For the text-containing cell, return its midpoint in [x, y] coordinate format. 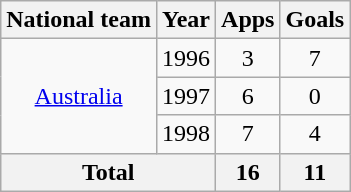
3 [248, 58]
Goals [315, 20]
4 [315, 134]
Apps [248, 20]
16 [248, 172]
1998 [186, 134]
Total [108, 172]
0 [315, 96]
Australia [79, 96]
1997 [186, 96]
National team [79, 20]
Year [186, 20]
6 [248, 96]
1996 [186, 58]
11 [315, 172]
